Output the [X, Y] coordinate of the center of the cell containing the given text.  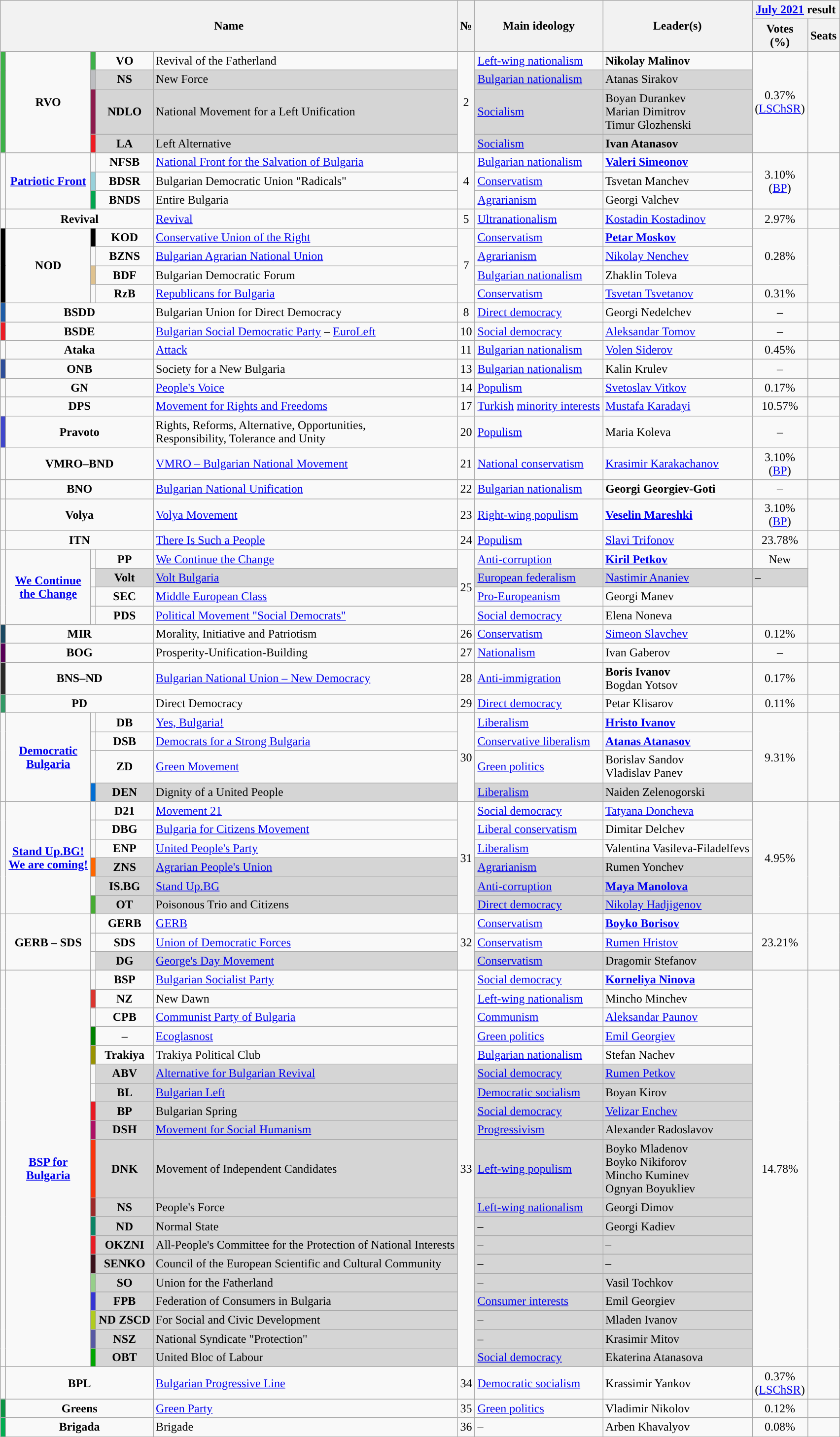
New [780, 559]
VMRO – Bulgarian National Movement [306, 464]
PD [80, 704]
Mincho Minchev [677, 999]
26 [466, 634]
Georgi Dimov [677, 1207]
VMRO–BND [80, 464]
Middle European Class [306, 596]
Nastimir Ananiev [677, 577]
United People's Party [306, 848]
Ekaterina Atanasova [677, 1358]
George's Day Movement [306, 961]
Turkish minority interests [539, 406]
Normal State [306, 1226]
Kiril Petkov [677, 559]
National Movement for a Left Unification [306, 111]
Petar Klisarov [677, 704]
Boyko MladenovBoyko NikiforovMincho KuminevOgnyan Boyukliev [677, 1169]
Trakiya Political Club [306, 1055]
10 [466, 331]
Mustafa Karadayi [677, 406]
SENKO [125, 1263]
23.78% [780, 540]
ENP [125, 848]
NOD [48, 265]
Movement for Rights and Freedoms [306, 406]
Rumen Yonchev [677, 867]
Poisonous Trio and Citizens [306, 904]
2 [466, 102]
BPL [80, 1383]
Dimitar Delchev [677, 829]
ABV [125, 1074]
BDSR [125, 181]
National Syndicate "Protection" [306, 1339]
OT [125, 904]
Entire Bulgaria [306, 200]
Bulgarian Democratic Forum [306, 275]
Volen Siderov [677, 350]
LA [125, 144]
BL [125, 1092]
GN [80, 388]
BOG [80, 653]
Veselin Mareshki [677, 515]
SO [125, 1283]
23.21% [780, 942]
Elena Noneva [677, 615]
We Continuethe Change [48, 587]
ND ZSCD [125, 1320]
We Continue the Change [306, 559]
Svetoslav Vitkov [677, 388]
23 [466, 515]
Velizar Enchev [677, 1111]
People's Voice [306, 388]
13 [466, 369]
New Force [306, 79]
ONB [80, 369]
0.08% [780, 1427]
BSDE [80, 331]
Bulgarian Union for Direct Democracy [306, 313]
Boris IvanovBogdan Yotsov [677, 679]
Bulgarian Socialist Party [306, 980]
Movement 21 [306, 811]
All-People's Committee for the Protection of National Interests [306, 1245]
24 [466, 540]
Bulgarian Social Democratic Party – EuroLeft [306, 331]
DPS [80, 406]
0.31% [780, 294]
Georgi Nedelchev [677, 313]
BDF [125, 275]
0.28% [780, 256]
Rumen Hristov [677, 942]
Trakiya [125, 1055]
FPB [125, 1301]
NDLO [125, 111]
Petar Moskov [677, 237]
Prosperity-Unification-Building [306, 653]
Volya Movement [306, 515]
New Dawn [306, 999]
Rumen Petkov [677, 1074]
Brigada [80, 1427]
14 [466, 388]
Leader(s) [677, 26]
DNK [125, 1169]
OKZNI [125, 1245]
Nikolay Malinov [677, 61]
Georgi Manev [677, 596]
Votes(%) [780, 36]
Name [229, 26]
4.95% [780, 858]
Maya Manolova [677, 886]
Aleksandar Paunov [677, 1017]
Progressivism [539, 1130]
Green Movement [306, 766]
July 2021 result [796, 10]
14.78% [780, 1169]
Bulgaria for Citizens Movement [306, 829]
DG [125, 961]
Nationalism [539, 653]
8 [466, 313]
There Is Such a People [306, 540]
Nikolay Nenchev [677, 256]
Dragomir Stefanov [677, 961]
Pravoto [80, 432]
20 [466, 432]
Attack [306, 350]
Stand Up.BG!We are coming! [48, 858]
Volt Bulgaria [306, 577]
Agrarian People's Union [306, 867]
Bulgarian Democratic Union "Radicals" [306, 181]
2.97% [780, 218]
Bulgarian Spring [306, 1111]
Anti-immigration [539, 679]
Green Party [306, 1408]
Arben Khavalyov [677, 1427]
Alexander Radoslavov [677, 1130]
SDS [125, 942]
0.45% [780, 350]
Boyko Borisov [677, 923]
Direct Democracy [306, 704]
People's Force [306, 1207]
Democrats for a Strong Bulgaria [306, 741]
Left-wing populism [539, 1169]
Valentina Vasileva-Filadelfevs [677, 848]
Seats [823, 36]
Union of Democratic Forces [306, 942]
21 [466, 464]
BNO [80, 489]
29 [466, 704]
Pro-Europeanism [539, 596]
GERB – SDS [48, 942]
RzB [125, 294]
Communism [539, 1017]
Morality, Initiative and Patriotism [306, 634]
Korneliya Ninova [677, 980]
Communist Party of Bulgaria [306, 1017]
31 [466, 858]
Bulgarian National Union – New Democracy [306, 679]
Vasil Tochkov [677, 1283]
NSZ [125, 1339]
DEN [125, 792]
Patriotic Front [48, 181]
Union for the Fatherland [306, 1283]
Greens [80, 1408]
25 [466, 587]
Ataka [80, 350]
Federation of Consumers in Bulgaria [306, 1301]
DemocraticBulgaria [48, 757]
Borislav SandovVladislav Panev [677, 766]
Boyan DurankevMarian DimitrovTimur Glozhenski [677, 111]
NFSB [125, 162]
7 [466, 265]
Volt [125, 577]
Valeri Simeonov [677, 162]
Kostadin Kostadinov [677, 218]
Yes, Bulgaria! [306, 722]
Krassimir Yankov [677, 1383]
PP [125, 559]
ZNS [125, 867]
Maria Koleva [677, 432]
Tsvetan Tsvetanov [677, 294]
4 [466, 181]
IS.BG [125, 886]
Kalin Krulev [677, 369]
Georgi Valchev [677, 200]
BNDS [125, 200]
Republicans for Bulgaria [306, 294]
27 [466, 653]
Ivan Gaberov [677, 653]
VО [125, 61]
Zhaklin Toleva [677, 275]
BSDD [80, 313]
Liberal conservatism [539, 829]
Brigade [306, 1427]
Simeon Slavchev [677, 634]
ITN [80, 540]
Main ideology [539, 26]
CPB [125, 1017]
DBG [125, 829]
Alternative for Bulgarian Revival [306, 1074]
Krasimir Mitov [677, 1339]
BSP forBulgaria [48, 1169]
PDS [125, 615]
28 [466, 679]
Atanas Atanasov [677, 741]
Consumer interests [539, 1301]
Right-wing populism [539, 515]
32 [466, 942]
Movement for Social Humanism [306, 1130]
BSP [125, 980]
Stefan Nachev [677, 1055]
Slavi Trifonov [677, 540]
RVO [48, 102]
ZD [125, 766]
Mladen Ivanov [677, 1320]
Political Movement "Social Democrats" [306, 615]
10.57% [780, 406]
11 [466, 350]
OBT [125, 1358]
DSH [125, 1130]
MIR [80, 634]
22 [466, 489]
Boyan Kirov [677, 1092]
Left Alternative [306, 144]
ND [125, 1226]
NZ [125, 999]
Hristo Ivanov [677, 722]
36 [466, 1427]
United Bloc of Labour [306, 1358]
Krasimir Karakachanov [677, 464]
SEC [125, 596]
33 [466, 1169]
National Front for the Salvation of Bulgaria [306, 162]
Naiden Zelenogorski [677, 792]
DB [125, 722]
35 [466, 1408]
D21 [125, 811]
Bulgarian Agrarian National Union [306, 256]
Tsvetan Manchev [677, 181]
Georgi Kadiev [677, 1226]
European federalism [539, 577]
Tatyana Doncheva [677, 811]
DSB [125, 741]
5 [466, 218]
Atanas Sirakov [677, 79]
№ [466, 26]
For Social and Civic Development [306, 1320]
Ecoglasnost [306, 1036]
Revival of the Fatherland [306, 61]
Ivan Atanasov [677, 144]
0.11% [780, 704]
Society for a New Bulgaria [306, 369]
Bulgarian Left [306, 1092]
9.31% [780, 757]
BZNS [125, 256]
Vladimir Nikolov [677, 1408]
Bulgarian National Unification [306, 489]
Bulgarian Progressive Line [306, 1383]
30 [466, 757]
Council of the European Scientific and Cultural Community [306, 1263]
34 [466, 1383]
Nikolay Hadjigenov [677, 904]
Volya [80, 515]
BNS–ND [80, 679]
Georgi Georgiev-Goti [677, 489]
KOD [125, 237]
Conservative liberalism [539, 741]
BP [125, 1111]
Aleksandar Tomov [677, 331]
Movement of Independent Candidates [306, 1169]
Rights, Reforms, Alternative, Opportunities,Responsibility, Tolerance and Unity [306, 432]
National conservatism [539, 464]
17 [466, 406]
Conservative Union of the Right [306, 237]
Ultranationalism [539, 218]
Stand Up.BG [306, 886]
Dignity of a United People [306, 792]
